Provide the (x, y) coordinate of the cell's center where the given text is located.  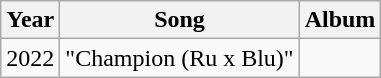
"Champion (Ru x Blu)" (180, 58)
Year (30, 20)
Album (340, 20)
Song (180, 20)
2022 (30, 58)
